Provide the [x, y] coordinate of the cell's center where the given text is located.  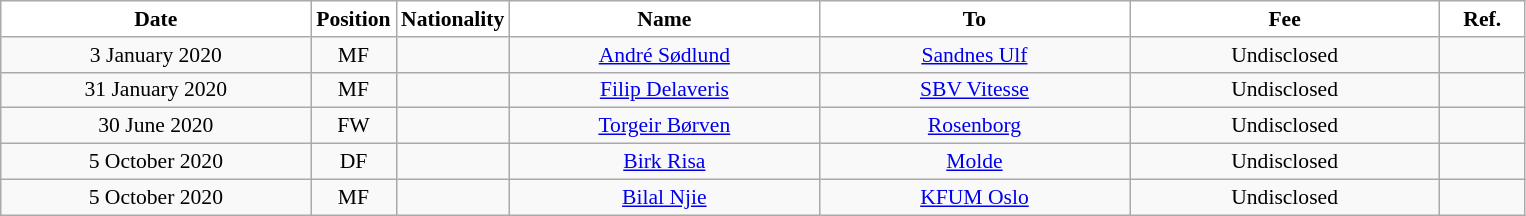
Molde [974, 162]
Bilal Njie [664, 197]
SBV Vitesse [974, 90]
To [974, 19]
Torgeir Børven [664, 126]
Fee [1285, 19]
Nationality [452, 19]
Rosenborg [974, 126]
30 June 2020 [156, 126]
Position [354, 19]
3 January 2020 [156, 55]
Sandnes Ulf [974, 55]
Name [664, 19]
Filip Delaveris [664, 90]
Birk Risa [664, 162]
Ref. [1482, 19]
André Sødlund [664, 55]
FW [354, 126]
Date [156, 19]
DF [354, 162]
31 January 2020 [156, 90]
KFUM Oslo [974, 197]
